Detect which cell encompasses the target text, then output its (X, Y) center coordinate. 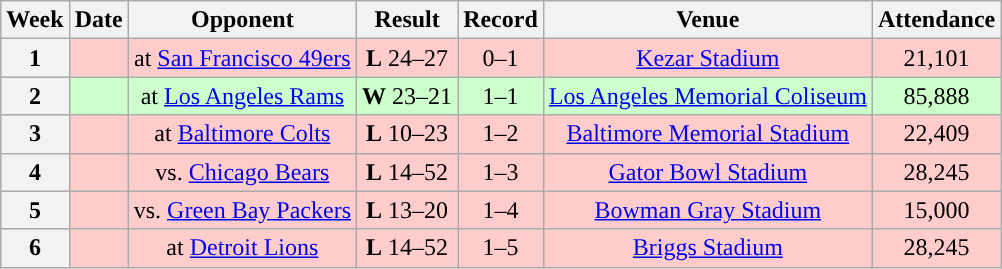
2 (35, 96)
L 13–20 (408, 210)
22,409 (936, 134)
at San Francisco 49ers (242, 58)
1–1 (501, 96)
1 (35, 58)
Record (501, 20)
Venue (708, 20)
W 23–21 (408, 96)
15,000 (936, 210)
0–1 (501, 58)
at Baltimore Colts (242, 134)
3 (35, 134)
4 (35, 172)
Bowman Gray Stadium (708, 210)
21,101 (936, 58)
5 (35, 210)
1–5 (501, 248)
vs. Chicago Bears (242, 172)
Date (98, 20)
at Detroit Lions (242, 248)
Los Angeles Memorial Coliseum (708, 96)
vs. Green Bay Packers (242, 210)
85,888 (936, 96)
1–3 (501, 172)
Opponent (242, 20)
Baltimore Memorial Stadium (708, 134)
at Los Angeles Rams (242, 96)
L 10–23 (408, 134)
1–2 (501, 134)
L 24–27 (408, 58)
Briggs Stadium (708, 248)
Gator Bowl Stadium (708, 172)
Kezar Stadium (708, 58)
1–4 (501, 210)
Result (408, 20)
Week (35, 20)
6 (35, 248)
Attendance (936, 20)
